Search for the cell housing the specified text and yield its [x, y] center coordinate. 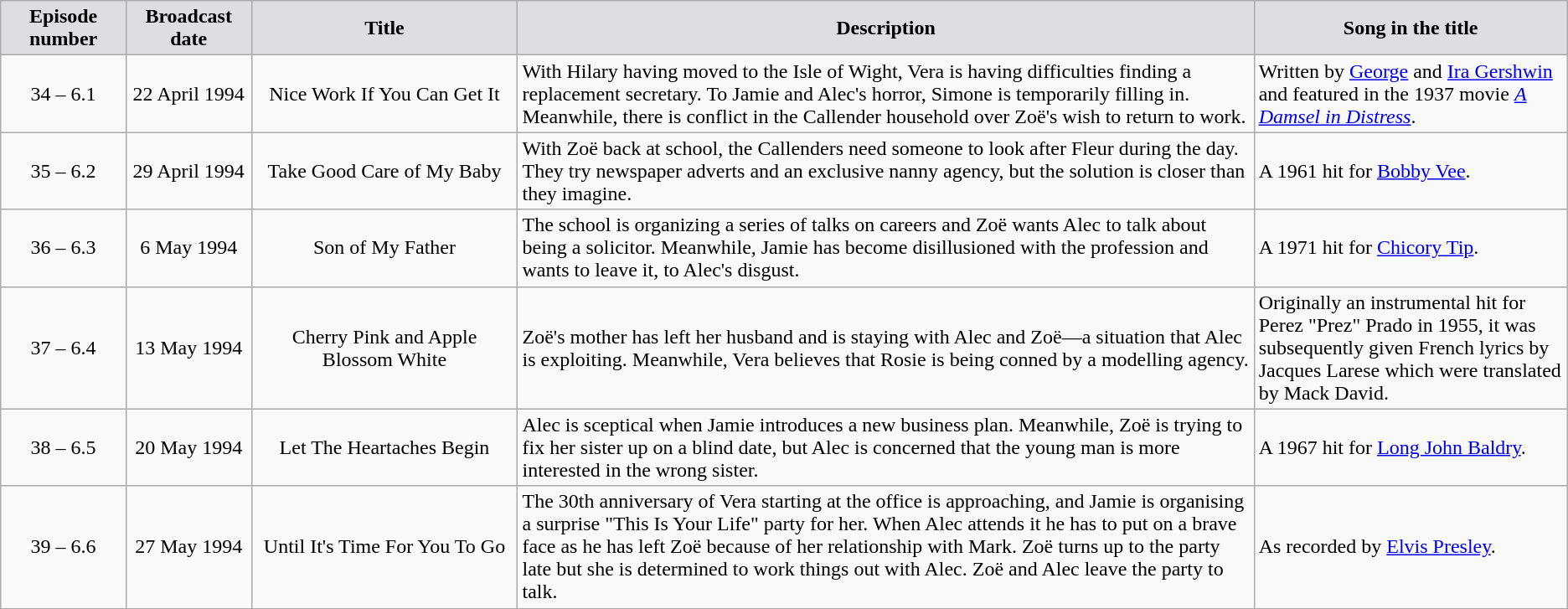
A 1961 hit for Bobby Vee. [1411, 171]
13 May 1994 [188, 348]
Song in the title [1411, 28]
27 May 1994 [188, 547]
Description [886, 28]
As recorded by Elvis Presley. [1411, 547]
34 – 6.1 [64, 94]
Nice Work If You Can Get It [384, 94]
Written by George and Ira Gershwin and featured in the 1937 movie A Damsel in Distress. [1411, 94]
Episode number [64, 28]
20 May 1994 [188, 447]
37 – 6.4 [64, 348]
Title [384, 28]
Son of My Father [384, 248]
36 – 6.3 [64, 248]
Let The Heartaches Begin [384, 447]
22 April 1994 [188, 94]
6 May 1994 [188, 248]
Cherry Pink and Apple Blossom White [384, 348]
39 – 6.6 [64, 547]
29 April 1994 [188, 171]
Until It's Time For You To Go [384, 547]
Take Good Care of My Baby [384, 171]
Broadcast date [188, 28]
38 – 6.5 [64, 447]
A 1971 hit for Chicory Tip. [1411, 248]
35 – 6.2 [64, 171]
A 1967 hit for Long John Baldry. [1411, 447]
